Pinpoint the cell where the given text exists, returning its [X, Y] midpoint coordinate. 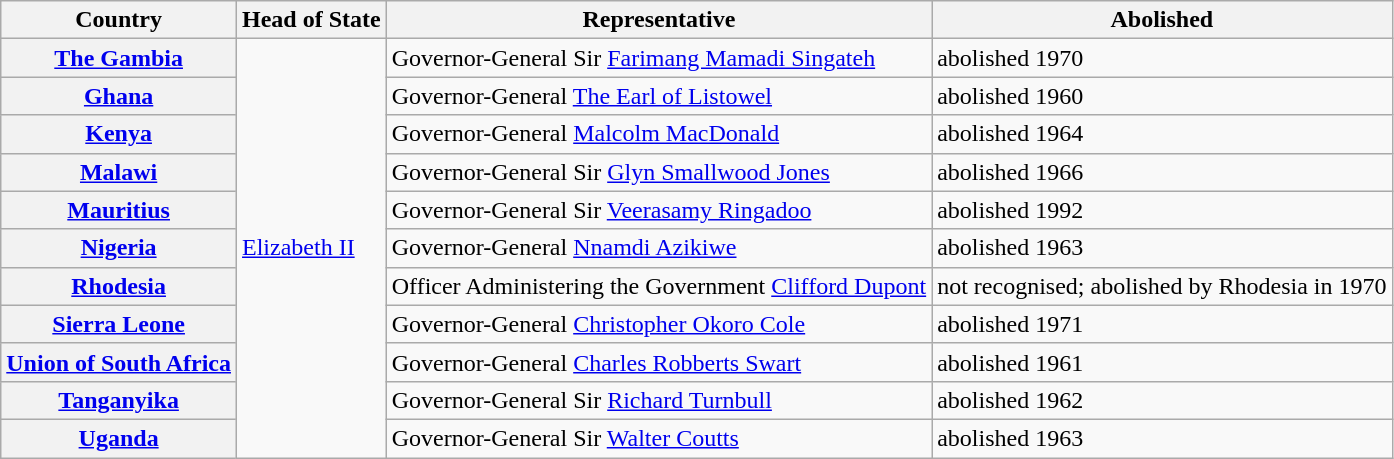
The Gambia [119, 58]
abolished 1962 [1162, 400]
Uganda [119, 438]
Officer Administering the Government Clifford Dupont [658, 286]
abolished 1964 [1162, 134]
Malawi [119, 172]
Ghana [119, 96]
Governor-General Sir Farimang Mamadi Singateh [658, 58]
Governor-General Nnamdi Azikiwe [658, 248]
Head of State [312, 20]
Country [119, 20]
Governor-General Sir Veerasamy Ringadoo [658, 210]
not recognised; abolished by Rhodesia in 1970 [1162, 286]
Governor-General Sir Glyn Smallwood Jones [658, 172]
abolished 1960 [1162, 96]
Governor-General Sir Richard Turnbull [658, 400]
Elizabeth II [312, 248]
Governor-General Christopher Okoro Cole [658, 324]
Union of South Africa [119, 362]
abolished 1971 [1162, 324]
Tanganyika [119, 400]
Nigeria [119, 248]
Governor-General Sir Walter Coutts [658, 438]
Governor-General Charles Robberts Swart [658, 362]
Governor-General Malcolm MacDonald [658, 134]
Rhodesia [119, 286]
Mauritius [119, 210]
Abolished [1162, 20]
abolished 1970 [1162, 58]
abolished 1966 [1162, 172]
Representative [658, 20]
Sierra Leone [119, 324]
abolished 1961 [1162, 362]
Kenya [119, 134]
Governor-General The Earl of Listowel [658, 96]
abolished 1992 [1162, 210]
